Identify which cell holds the provided text, then report its [X, Y] central coordinate. 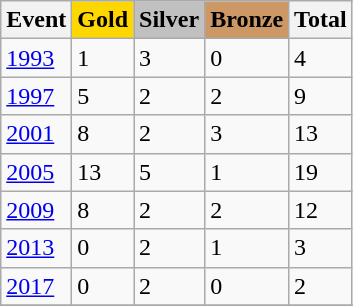
2009 [36, 210]
Bronze [247, 20]
9 [321, 96]
12 [321, 210]
19 [321, 172]
2013 [36, 248]
2017 [36, 286]
1997 [36, 96]
Event [36, 20]
Total [321, 20]
2001 [36, 134]
4 [321, 58]
2005 [36, 172]
Silver [170, 20]
Gold [103, 20]
1993 [36, 58]
